Find where the given text appears and provide that cell's center as [x, y] coordinate. 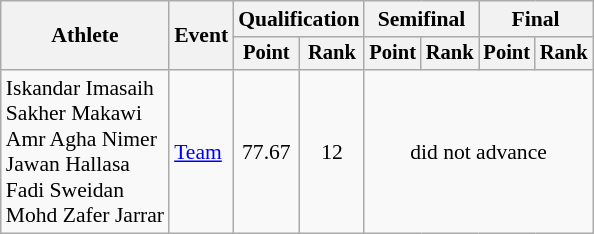
Event [201, 36]
Semifinal [421, 19]
Athlete [85, 36]
did not advance [478, 152]
Team [201, 152]
12 [332, 152]
Qualification [298, 19]
77.67 [266, 152]
Final [535, 19]
Iskandar ImasaihSakher MakawiAmr Agha NimerJawan HallasaFadi SweidanMohd Zafer Jarrar [85, 152]
